Return the [X, Y] coordinate for the center point of the cell that contains the specified text.  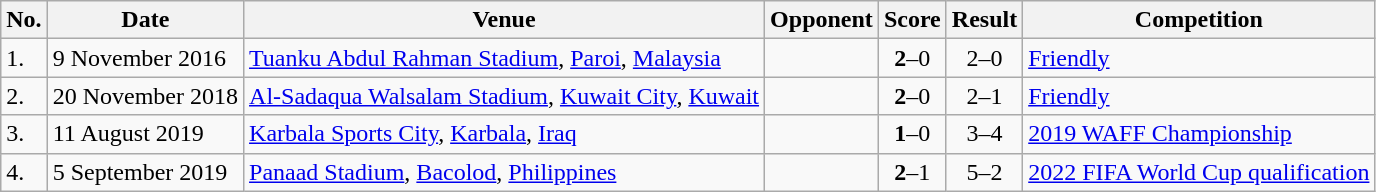
1. [24, 58]
Al-Sadaqua Walsalam Stadium, Kuwait City, Kuwait [504, 96]
4. [24, 172]
2. [24, 96]
5 September 2019 [145, 172]
5–2 [984, 172]
20 November 2018 [145, 96]
Karbala Sports City, Karbala, Iraq [504, 134]
Panaad Stadium, Bacolod, Philippines [504, 172]
9 November 2016 [145, 58]
11 August 2019 [145, 134]
Opponent [822, 20]
Result [984, 20]
Venue [504, 20]
Competition [1199, 20]
No. [24, 20]
1–0 [912, 134]
Score [912, 20]
Tuanku Abdul Rahman Stadium, Paroi, Malaysia [504, 58]
3. [24, 134]
2019 WAFF Championship [1199, 134]
3–4 [984, 134]
Date [145, 20]
2022 FIFA World Cup qualification [1199, 172]
